Find where the given text appears and provide that cell's center as [x, y] coordinate. 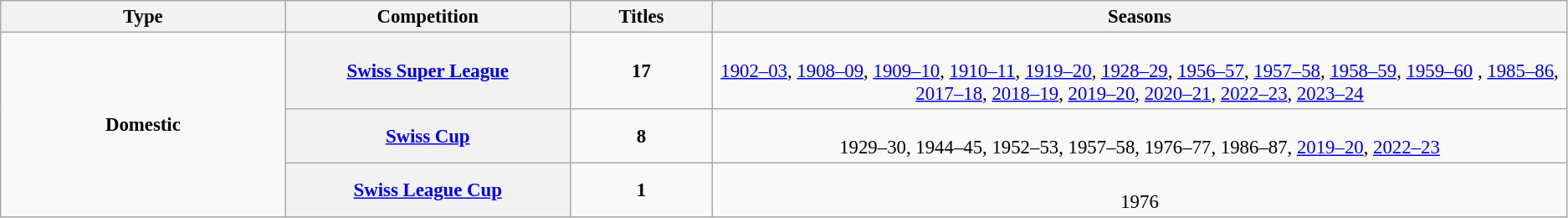
Swiss Cup [428, 136]
Competition [428, 17]
Type [143, 17]
1976 [1140, 191]
Swiss Super League [428, 71]
Domestic [143, 126]
Swiss League Cup [428, 191]
1929–30, 1944–45, 1952–53, 1957–58, 1976–77, 1986–87, 2019–20, 2022–23 [1140, 136]
17 [641, 71]
Seasons [1140, 17]
8 [641, 136]
1 [641, 191]
Titles [641, 17]
